Search for the cell housing the specified text and yield its (X, Y) center coordinate. 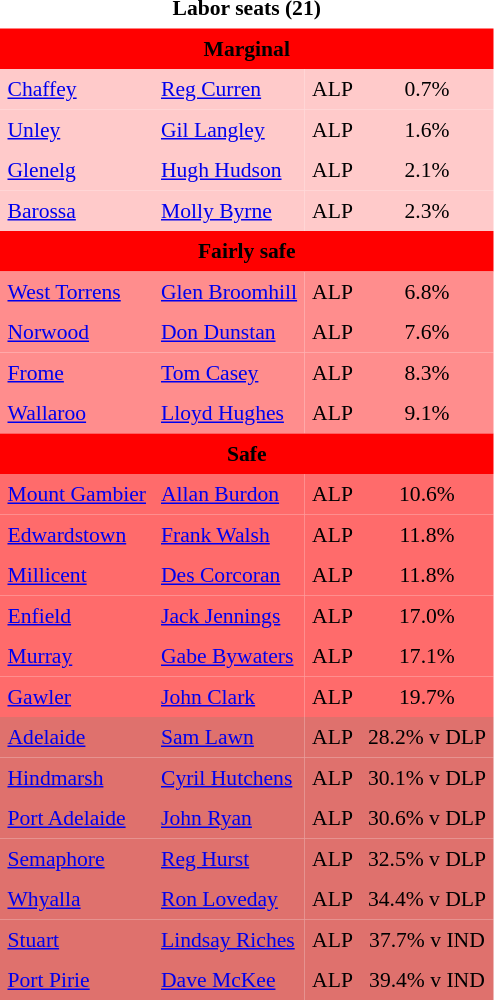
Don Dunstan (228, 332)
Gil Langley (228, 129)
Lindsay Riches (228, 939)
Dave McKee (228, 980)
6.8% (426, 291)
Des Corcoran (228, 575)
2.1% (426, 170)
Whyalla (76, 899)
34.4% v DLP (426, 899)
Reg Hurst (228, 858)
8.3% (426, 372)
Molly Byrne (228, 210)
Frank Walsh (228, 534)
37.7% v IND (426, 939)
Reg Curren (228, 89)
39.4% v IND (426, 980)
Adelaide (76, 737)
Hindmarsh (76, 777)
Jack Jennings (228, 615)
Safe (247, 453)
Allan Burdon (228, 494)
Chaffey (76, 89)
Gabe Bywaters (228, 656)
Lloyd Hughes (228, 413)
17.1% (426, 656)
West Torrens (76, 291)
Glen Broomhill (228, 291)
Murray (76, 656)
Millicent (76, 575)
Barossa (76, 210)
Port Pirie (76, 980)
0.7% (426, 89)
30.6% v DLP (426, 818)
Enfield (76, 615)
Wallaroo (76, 413)
Marginal (247, 48)
Cyril Hutchens (228, 777)
John Ryan (228, 818)
Fairly safe (247, 251)
Unley (76, 129)
17.0% (426, 615)
10.6% (426, 494)
32.5% v DLP (426, 858)
Stuart (76, 939)
Norwood (76, 332)
28.2% v DLP (426, 737)
7.6% (426, 332)
Sam Lawn (228, 737)
Ron Loveday (228, 899)
Port Adelaide (76, 818)
Semaphore (76, 858)
John Clark (228, 696)
30.1% v DLP (426, 777)
Frome (76, 372)
Mount Gambier (76, 494)
Glenelg (76, 170)
2.3% (426, 210)
Edwardstown (76, 534)
9.1% (426, 413)
Tom Casey (228, 372)
Hugh Hudson (228, 170)
19.7% (426, 696)
Gawler (76, 696)
1.6% (426, 129)
